Return the [x, y] coordinate for the center point of the cell that contains the specified text.  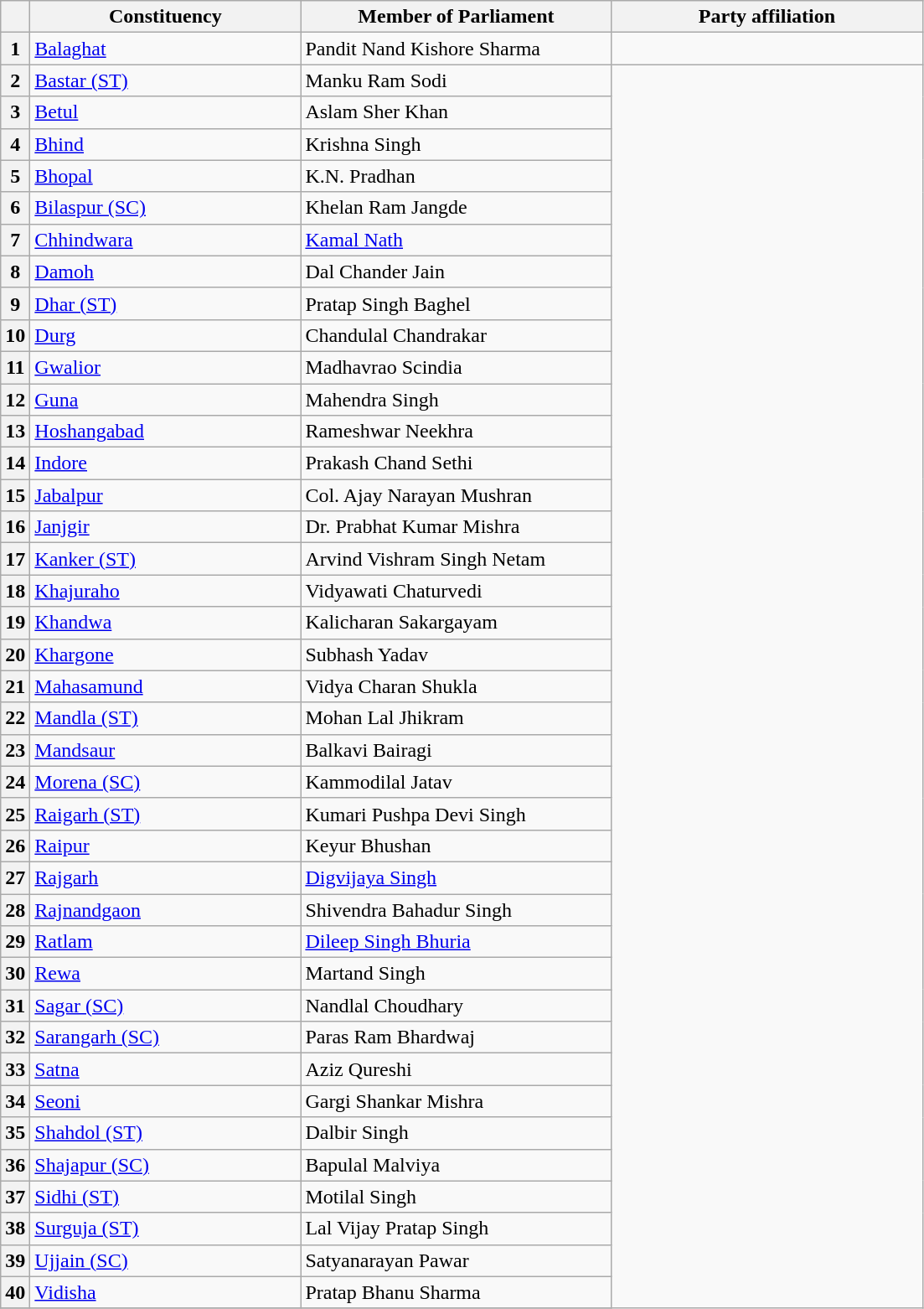
Kammodilal Jatav [456, 782]
Party affiliation [767, 17]
23 [15, 750]
Seoni [166, 1101]
Shivendra Bahadur Singh [456, 909]
21 [15, 686]
Lal Vijay Pratap Singh [456, 1229]
Gargi Shankar Mishra [456, 1101]
Balkavi Bairagi [456, 750]
Satyanarayan Pawar [456, 1260]
5 [15, 176]
19 [15, 623]
35 [15, 1133]
Keyur Bhushan [456, 846]
Ratlam [166, 942]
Ujjain (SC) [166, 1260]
Khargone [166, 654]
Dhar (ST) [166, 303]
Bhopal [166, 176]
Janjgir [166, 527]
Mahendra Singh [456, 400]
4 [15, 144]
Pandit Nand Kishore Sharma [456, 49]
37 [15, 1197]
Pratap Singh Baghel [456, 303]
7 [15, 240]
Gwalior [166, 367]
34 [15, 1101]
11 [15, 367]
Rewa [166, 974]
15 [15, 495]
Jabalpur [166, 495]
Damoh [166, 272]
Martand Singh [456, 974]
Vidya Charan Shukla [456, 686]
K.N. Pradhan [456, 176]
16 [15, 527]
26 [15, 846]
Raipur [166, 846]
Balaghat [166, 49]
9 [15, 303]
Kamal Nath [456, 240]
Dal Chander Jain [456, 272]
28 [15, 909]
Raigarh (ST) [166, 814]
10 [15, 335]
Aziz Qureshi [456, 1069]
Kanker (ST) [166, 559]
32 [15, 1037]
Guna [166, 400]
Bhind [166, 144]
Vidyawati Chaturvedi [456, 591]
27 [15, 877]
Member of Parliament [456, 17]
Sidhi (ST) [166, 1197]
Mandsaur [166, 750]
18 [15, 591]
Constituency [166, 17]
Mohan Lal Jhikram [456, 718]
29 [15, 942]
Bastar (ST) [166, 80]
Rajgarh [166, 877]
33 [15, 1069]
Kumari Pushpa Devi Singh [456, 814]
Paras Ram Bhardwaj [456, 1037]
Khajuraho [166, 591]
13 [15, 432]
Surguja (ST) [166, 1229]
Bilaspur (SC) [166, 208]
Dr. Prabhat Kumar Mishra [456, 527]
Shahdol (ST) [166, 1133]
Madhavrao Scindia [456, 367]
Col. Ajay Narayan Mushran [456, 495]
14 [15, 463]
8 [15, 272]
Khandwa [166, 623]
Manku Ram Sodi [456, 80]
31 [15, 1006]
Bapulal Malviya [456, 1165]
Rajnandgaon [166, 909]
Prakash Chand Sethi [456, 463]
3 [15, 112]
25 [15, 814]
39 [15, 1260]
Indore [166, 463]
Shajapur (SC) [166, 1165]
22 [15, 718]
Dileep Singh Bhuria [456, 942]
Pratap Bhanu Sharma [456, 1292]
2 [15, 80]
Mandla (ST) [166, 718]
Vidisha [166, 1292]
Betul [166, 112]
12 [15, 400]
Chandulal Chandrakar [456, 335]
Mahasamund [166, 686]
Kalicharan Sakargayam [456, 623]
Digvijaya Singh [456, 877]
40 [15, 1292]
Chhindwara [166, 240]
Hoshangabad [166, 432]
6 [15, 208]
Dalbir Singh [456, 1133]
Durg [166, 335]
Khelan Ram Jangde [456, 208]
Nandlal Choudhary [456, 1006]
Aslam Sher Khan [456, 112]
38 [15, 1229]
Arvind Vishram Singh Netam [456, 559]
Subhash Yadav [456, 654]
Morena (SC) [166, 782]
Rameshwar Neekhra [456, 432]
Krishna Singh [456, 144]
24 [15, 782]
Sagar (SC) [166, 1006]
17 [15, 559]
30 [15, 974]
1 [15, 49]
Sarangarh (SC) [166, 1037]
Satna [166, 1069]
36 [15, 1165]
20 [15, 654]
Motilal Singh [456, 1197]
